Scan for the cell matching the given text and deliver its [x, y] coordinate at center. 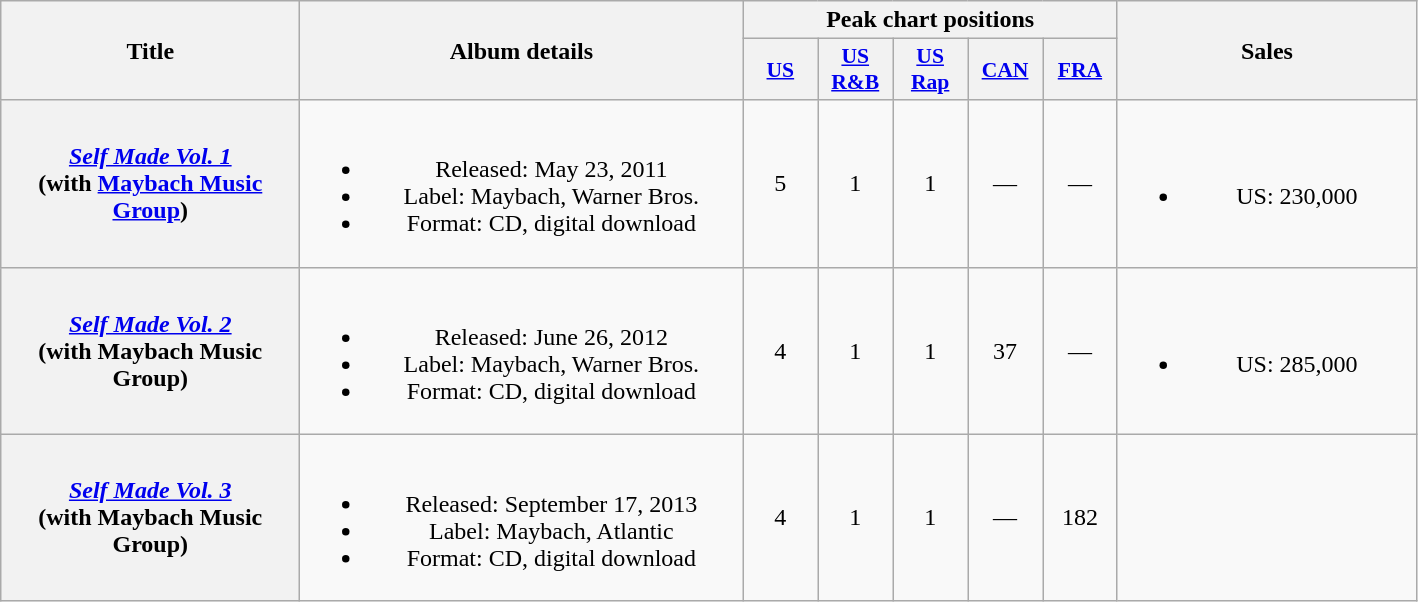
Album details [522, 50]
Title [150, 50]
Peak chart positions [930, 20]
Released: May 23, 2011Label: Maybach, Warner Bros.Format: CD, digital download [522, 184]
US R&B [856, 70]
US: 230,000 [1266, 184]
FRA [1080, 70]
5 [780, 184]
Sales [1266, 50]
Released: September 17, 2013Label: Maybach, AtlanticFormat: CD, digital download [522, 518]
US Rap [930, 70]
Self Made Vol. 1(with Maybach Music Group) [150, 184]
Self Made Vol. 2(with Maybach Music Group) [150, 350]
Released: June 26, 2012Label: Maybach, Warner Bros.Format: CD, digital download [522, 350]
US [780, 70]
US: 285,000 [1266, 350]
182 [1080, 518]
Self Made Vol. 3(with Maybach Music Group) [150, 518]
CAN [1006, 70]
37 [1006, 350]
